Locate the cell with the specified text and output its (x, y) center coordinate. 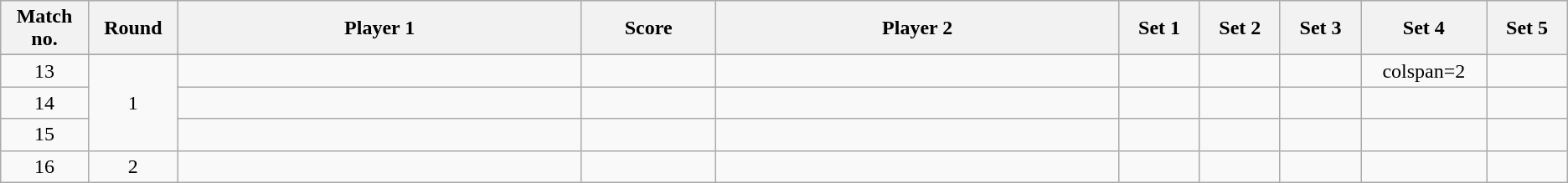
13 (45, 71)
2 (132, 166)
Set 5 (1527, 28)
Set 4 (1424, 28)
Set 3 (1320, 28)
1 (132, 103)
Player 1 (379, 28)
16 (45, 166)
colspan=2 (1424, 71)
15 (45, 135)
Match no. (45, 28)
Player 2 (916, 28)
14 (45, 103)
Set 1 (1159, 28)
Set 2 (1240, 28)
Round (132, 28)
Score (648, 28)
